Find where the given text appears and provide that cell's center as [x, y] coordinate. 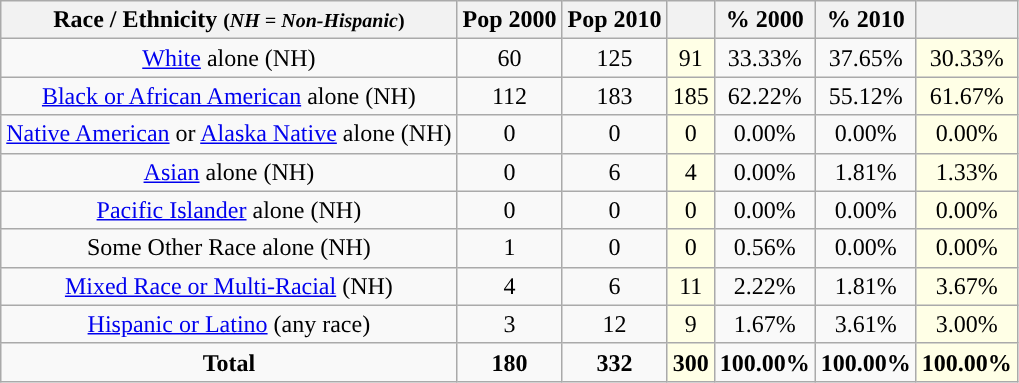
62.22% [764, 96]
Asian alone (NH) [229, 172]
300 [690, 362]
3.67% [966, 286]
Black or African American alone (NH) [229, 96]
332 [614, 362]
33.33% [764, 58]
3.00% [966, 324]
91 [690, 58]
180 [510, 362]
112 [510, 96]
% 2000 [764, 20]
% 2010 [866, 20]
125 [614, 58]
61.67% [966, 96]
1.67% [764, 324]
3.61% [866, 324]
1 [510, 248]
30.33% [966, 58]
0.56% [764, 248]
Some Other Race alone (NH) [229, 248]
37.65% [866, 58]
3 [510, 324]
Total [229, 362]
Pacific Islander alone (NH) [229, 210]
Mixed Race or Multi-Racial (NH) [229, 286]
185 [690, 96]
1.33% [966, 172]
Hispanic or Latino (any race) [229, 324]
Native American or Alaska Native alone (NH) [229, 134]
Pop 2010 [614, 20]
2.22% [764, 286]
60 [510, 58]
Pop 2000 [510, 20]
9 [690, 324]
55.12% [866, 96]
White alone (NH) [229, 58]
11 [690, 286]
183 [614, 96]
12 [614, 324]
Race / Ethnicity (NH = Non-Hispanic) [229, 20]
